Locate the cell with the specified text and output its (X, Y) center coordinate. 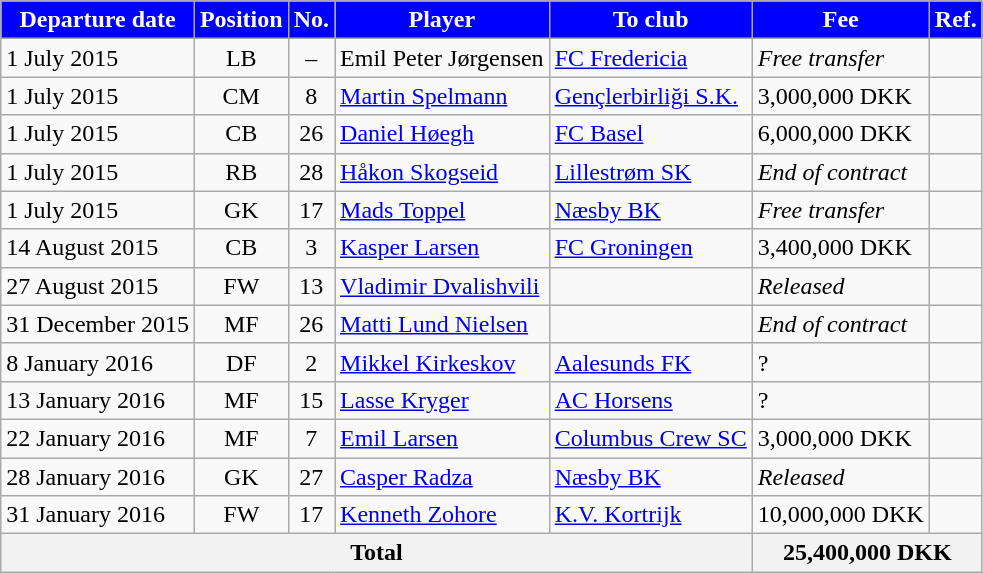
6,000,000 DKK (840, 134)
Matti Lund Nielsen (442, 324)
Lasse Kryger (442, 400)
13 (311, 286)
8 (311, 96)
– (311, 58)
31 December 2015 (98, 324)
Casper Radza (442, 477)
8 January 2016 (98, 362)
22 January 2016 (98, 438)
AC Horsens (650, 400)
Columbus Crew SC (650, 438)
K.V. Kortrijk (650, 515)
10,000,000 DKK (840, 515)
27 (311, 477)
3 (311, 248)
Position (241, 20)
15 (311, 400)
27 August 2015 (98, 286)
3,400,000 DKK (840, 248)
14 August 2015 (98, 248)
Vladimir Dvalishvili (442, 286)
28 (311, 172)
Kasper Larsen (442, 248)
Emil Larsen (442, 438)
Håkon Skogseid (442, 172)
Daniel Høegh (442, 134)
RB (241, 172)
Lillestrøm SK (650, 172)
Total (377, 553)
Gençlerbirliği S.K. (650, 96)
LB (241, 58)
Mikkel Kirkeskov (442, 362)
Fee (840, 20)
Mads Toppel (442, 210)
28 January 2016 (98, 477)
CM (241, 96)
DF (241, 362)
Player (442, 20)
25,400,000 DKK (867, 553)
FC Fredericia (650, 58)
To club (650, 20)
7 (311, 438)
Departure date (98, 20)
31 January 2016 (98, 515)
FC Basel (650, 134)
Ref. (956, 20)
No. (311, 20)
Martin Spelmann (442, 96)
2 (311, 362)
FC Groningen (650, 248)
Aalesunds FK (650, 362)
Emil Peter Jørgensen (442, 58)
Kenneth Zohore (442, 515)
13 January 2016 (98, 400)
